For the text-containing cell, return its midpoint in [X, Y] coordinate format. 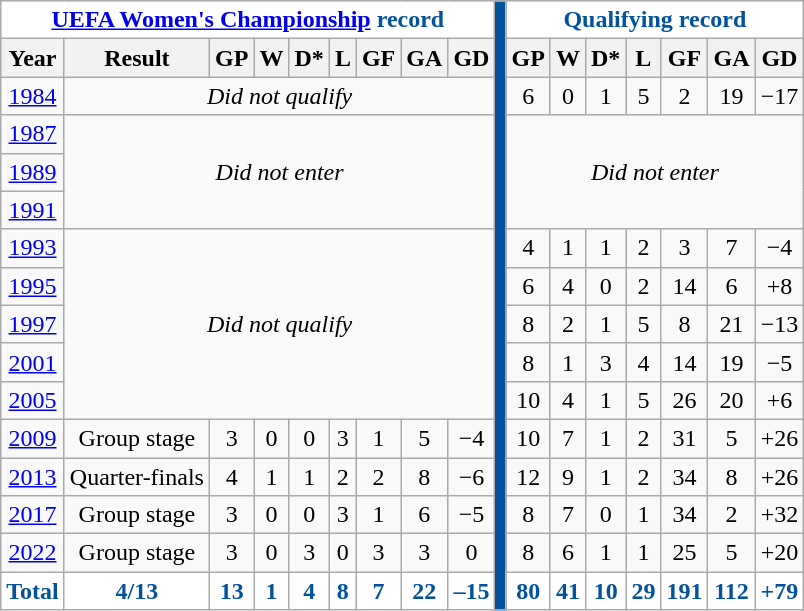
22 [424, 591]
2005 [33, 400]
1991 [33, 210]
1987 [33, 134]
Total [33, 591]
+6 [780, 400]
29 [644, 591]
1989 [33, 172]
+79 [780, 591]
2001 [33, 362]
13 [231, 591]
2009 [33, 438]
Year [33, 58]
191 [684, 591]
9 [568, 477]
2022 [33, 553]
1997 [33, 324]
1984 [33, 96]
Qualifying record [655, 20]
2017 [33, 515]
UEFA Women's Championship record [248, 20]
2013 [33, 477]
−13 [780, 324]
25 [684, 553]
41 [568, 591]
31 [684, 438]
26 [684, 400]
+20 [780, 553]
21 [732, 324]
112 [732, 591]
+32 [780, 515]
12 [528, 477]
−17 [780, 96]
4/13 [136, 591]
Result [136, 58]
+8 [780, 286]
1993 [33, 248]
20 [732, 400]
Quarter-finals [136, 477]
–15 [472, 591]
−6 [472, 477]
80 [528, 591]
1995 [33, 286]
